Extract the (x, y) coordinate from the center of the cell holding the provided text.  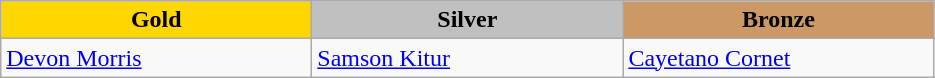
Gold (156, 20)
Samson Kitur (468, 58)
Devon Morris (156, 58)
Bronze (778, 20)
Silver (468, 20)
Cayetano Cornet (778, 58)
